From the cell containing the given text, extract its center point as [x, y] coordinate. 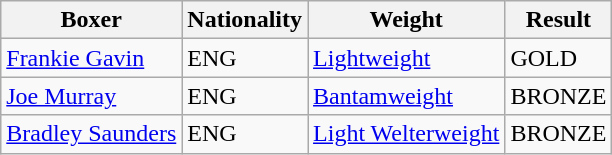
Lightweight [406, 58]
Result [558, 20]
Nationality [245, 20]
Weight [406, 20]
Bradley Saunders [92, 134]
Joe Murray [92, 96]
Frankie Gavin [92, 58]
Boxer [92, 20]
GOLD [558, 58]
Light Welterweight [406, 134]
Bantamweight [406, 96]
